For the text-containing cell, return its midpoint in [X, Y] coordinate format. 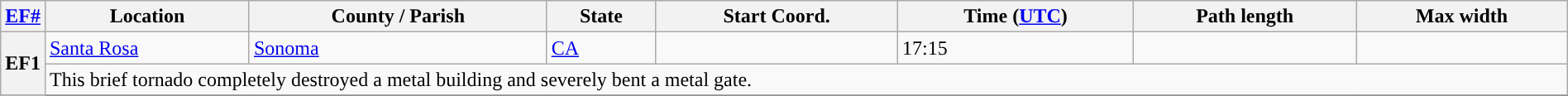
CA [601, 48]
County / Parish [398, 17]
EF# [23, 17]
State [601, 17]
Santa Rosa [147, 48]
Sonoma [398, 48]
Time (UTC) [1016, 17]
Start Coord. [777, 17]
This brief tornado completely destroyed a metal building and severely bent a metal gate. [806, 79]
17:15 [1016, 48]
EF1 [23, 64]
Location [147, 17]
Max width [1462, 17]
Path length [1245, 17]
